Provide the (X, Y) coordinate of the cell's center where the given text is located.  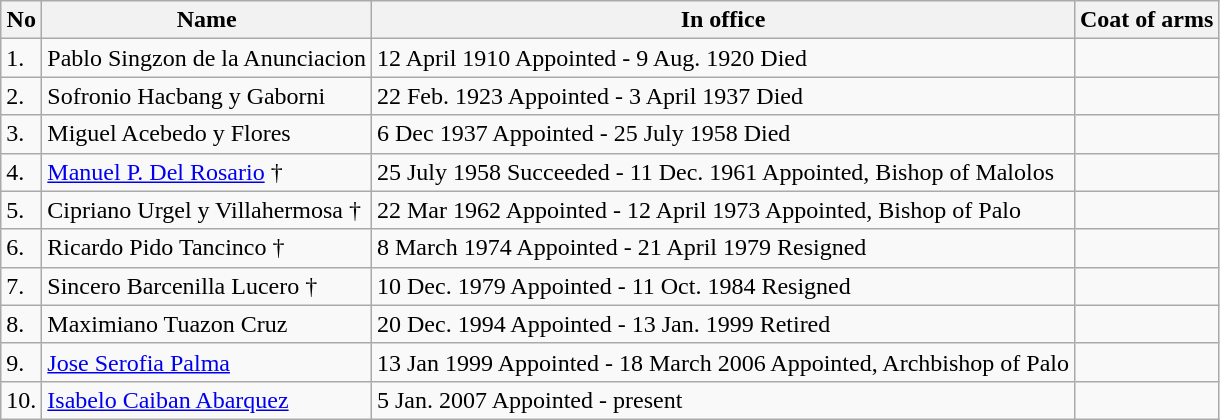
20 Dec. 1994 Appointed - 13 Jan. 1999 Retired (722, 324)
6. (22, 248)
No (22, 20)
4. (22, 172)
Ricardo Pido Tancinco † (207, 248)
Isabelo Caiban Abarquez (207, 400)
1. (22, 58)
Coat of arms (1146, 20)
10. (22, 400)
2. (22, 96)
9. (22, 362)
Sofronio Hacbang y Gaborni (207, 96)
Maximiano Tuazon Cruz (207, 324)
3. (22, 134)
Manuel P. Del Rosario † (207, 172)
5. (22, 210)
22 Feb. 1923 Appointed - 3 April 1937 Died (722, 96)
Sincero Barcenilla Lucero † (207, 286)
Jose Serofia Palma (207, 362)
22 Mar 1962 Appointed - 12 April 1973 Appointed, Bishop of Palo (722, 210)
7. (22, 286)
Pablo Singzon de la Anunciacion (207, 58)
25 July 1958 Succeeded - 11 Dec. 1961 Appointed, Bishop of Malolos (722, 172)
8 March 1974 Appointed - 21 April 1979 Resigned (722, 248)
13 Jan 1999 Appointed - 18 March 2006 Appointed, Archbishop of Palo (722, 362)
10 Dec. 1979 Appointed - 11 Oct. 1984 Resigned (722, 286)
8. (22, 324)
Miguel Acebedo y Flores (207, 134)
Name (207, 20)
12 April 1910 Appointed - 9 Aug. 1920 Died (722, 58)
5 Jan. 2007 Appointed - present (722, 400)
In office (722, 20)
6 Dec 1937 Appointed - 25 July 1958 Died (722, 134)
Cipriano Urgel y Villahermosa † (207, 210)
